Capture the cell that displays the provided text and extract its (x, y) central coordinate. 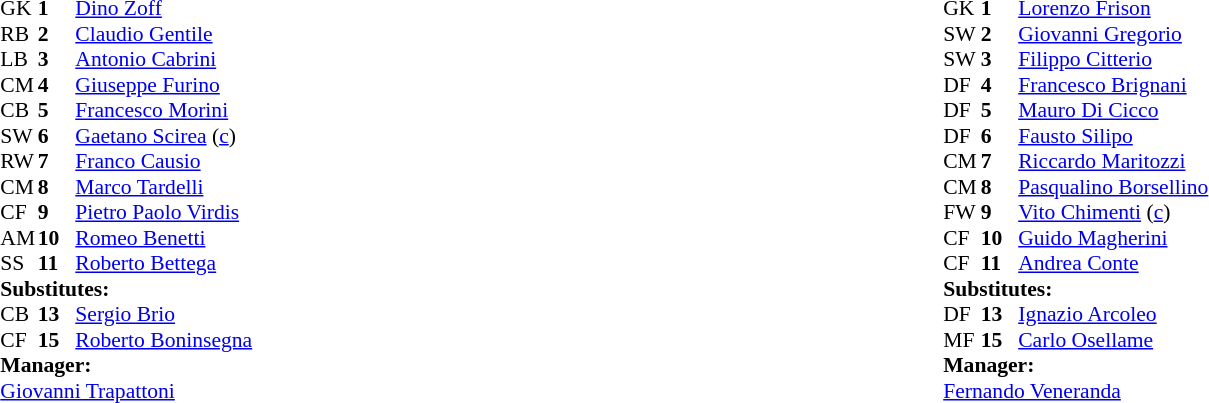
Francesco Morini (164, 111)
Roberto Boninsegna (164, 340)
Mauro Di Cicco (1113, 111)
Giuseppe Furino (164, 85)
Marco Tardelli (164, 187)
Roberto Bettega (164, 263)
Romeo Benetti (164, 238)
Gaetano Scirea (c) (164, 136)
Claudio Gentile (164, 34)
Filippo Citterio (1113, 59)
Franco Causio (164, 161)
Ignazio Arcoleo (1113, 315)
RB (19, 34)
Riccardo Maritozzi (1113, 161)
FW (962, 213)
LB (19, 59)
Pasqualino Borsellino (1113, 187)
AM (19, 238)
Andrea Conte (1113, 263)
Pietro Paolo Virdis (164, 213)
Francesco Brignani (1113, 85)
RW (19, 161)
Guido Magherini (1113, 238)
MF (962, 340)
Giovanni Gregorio (1113, 34)
SS (19, 263)
Antonio Cabrini (164, 59)
Carlo Osellame (1113, 340)
Fausto Silipo (1113, 136)
Vito Chimenti (c) (1113, 213)
Sergio Brio (164, 315)
